Detect which cell encompasses the target text, then output its (X, Y) center coordinate. 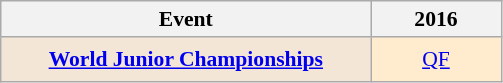
Event (186, 19)
World Junior Championships (186, 60)
2016 (436, 19)
QF (436, 60)
